Locate the cell with the specified text and output its [X, Y] center coordinate. 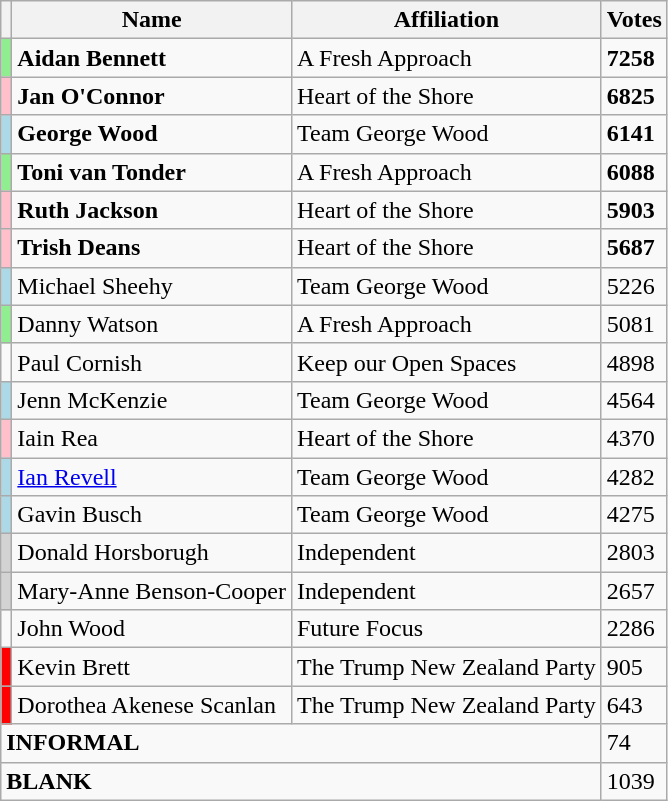
Ian Revell [152, 477]
Jan O'Connor [152, 96]
4898 [634, 362]
John Wood [152, 629]
2803 [634, 553]
Ruth Jackson [152, 210]
BLANK [301, 781]
Keep our Open Spaces [446, 362]
Gavin Busch [152, 515]
5903 [634, 210]
5081 [634, 324]
Mary-Anne Benson-Cooper [152, 591]
Michael Sheehy [152, 286]
905 [634, 667]
Votes [634, 20]
1039 [634, 781]
2286 [634, 629]
Danny Watson [152, 324]
George Wood [152, 134]
INFORMAL [301, 743]
4275 [634, 515]
Jenn McKenzie [152, 400]
74 [634, 743]
Name [152, 20]
2657 [634, 591]
643 [634, 705]
Trish Deans [152, 248]
6141 [634, 134]
4282 [634, 477]
Affiliation [446, 20]
Donald Horsborugh [152, 553]
Future Focus [446, 629]
Toni van Tonder [152, 172]
Aidan Bennett [152, 58]
5226 [634, 286]
6825 [634, 96]
4564 [634, 400]
Kevin Brett [152, 667]
Dorothea Akenese Scanlan [152, 705]
Paul Cornish [152, 362]
5687 [634, 248]
6088 [634, 172]
Iain Rea [152, 438]
4370 [634, 438]
7258 [634, 58]
